Provide the [x, y] coordinate of the cell's center where the given text is located.  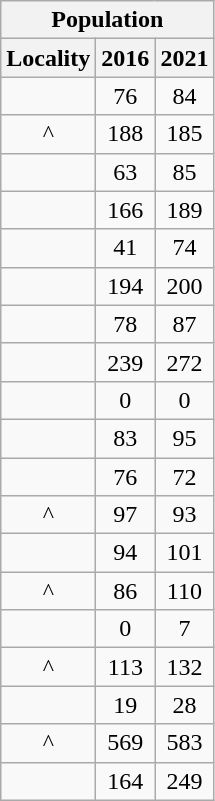
113 [126, 667]
189 [184, 210]
164 [126, 781]
28 [184, 705]
110 [184, 591]
188 [126, 134]
132 [184, 667]
84 [184, 96]
95 [184, 438]
239 [126, 362]
2016 [126, 58]
185 [184, 134]
7 [184, 629]
85 [184, 172]
166 [126, 210]
86 [126, 591]
272 [184, 362]
194 [126, 286]
Population [108, 20]
93 [184, 515]
63 [126, 172]
249 [184, 781]
583 [184, 743]
200 [184, 286]
2021 [184, 58]
41 [126, 248]
19 [126, 705]
569 [126, 743]
72 [184, 477]
Locality [48, 58]
87 [184, 324]
74 [184, 248]
83 [126, 438]
101 [184, 553]
94 [126, 553]
97 [126, 515]
78 [126, 324]
